Capture the cell that displays the provided text and extract its (x, y) central coordinate. 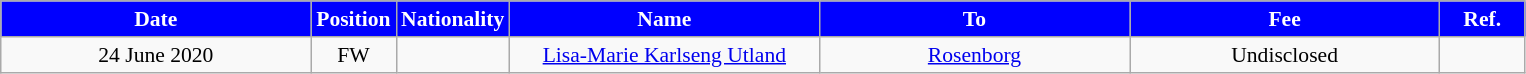
Fee (1285, 19)
24 June 2020 (156, 55)
Undisclosed (1285, 55)
Ref. (1482, 19)
Position (354, 19)
Rosenborg (974, 55)
Date (156, 19)
Lisa-Marie Karlseng Utland (664, 55)
Name (664, 19)
To (974, 19)
FW (354, 55)
Nationality (452, 19)
